Return [X, Y] of the center of cell containing provided text 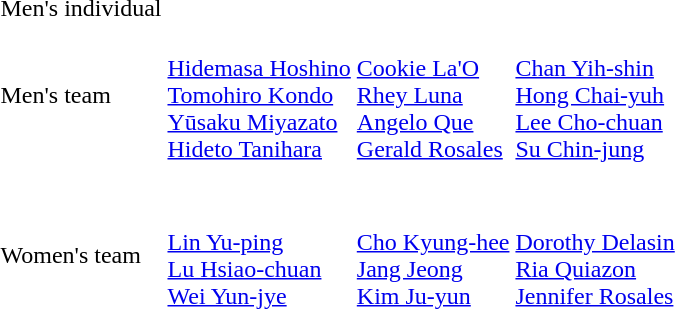
Cookie La'ORhey LunaAngelo QueGerald Rosales [433, 95]
Hidemasa HoshinoTomohiro KondoYūsaku MiyazatoHideto Tanihara [259, 95]
